For the text-containing cell, return its midpoint in (X, Y) coordinate format. 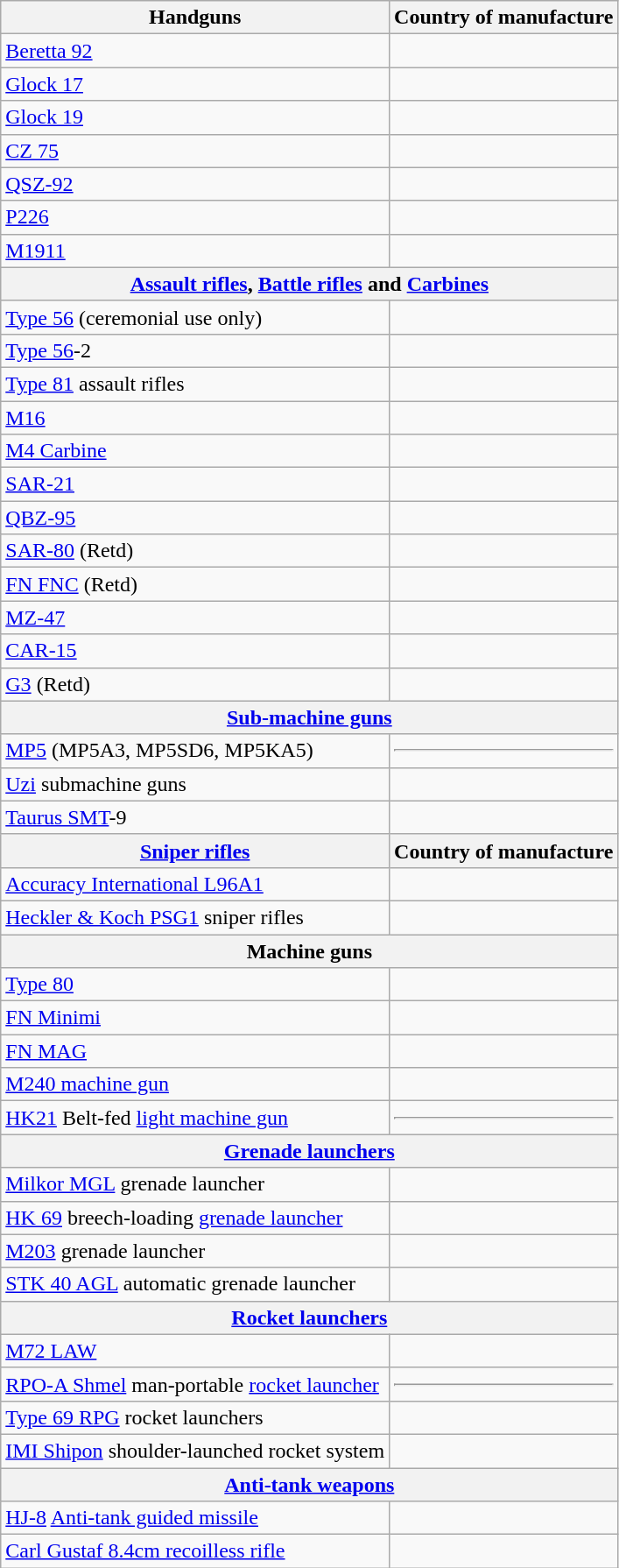
Rocket launchers (310, 1317)
Type 56-2 (195, 350)
Type 80 (195, 985)
QBZ-95 (195, 518)
M1911 (195, 251)
Heckler & Koch PSG1 sniper rifles (195, 917)
Glock 17 (195, 84)
M203 grenade launcher (195, 1251)
Milkor MGL grenade launcher (195, 1184)
Type 56 (ceremonial use only) (195, 317)
CZ 75 (195, 151)
Grenade launchers (310, 1151)
M240 machine gun (195, 1084)
Type 69 RPG rocket launchers (195, 1417)
HK 69 breech-loading grenade launcher (195, 1218)
Assault rifles, Battle rifles and Carbines (310, 284)
Machine guns (310, 950)
FN Minimi (195, 1018)
M4 Carbine (195, 451)
HK21 Belt-fed light machine gun (195, 1118)
FN MAG (195, 1051)
STK 40 AGL automatic grenade launcher (195, 1284)
Handguns (195, 18)
CAR-15 (195, 651)
IMI Shipon shoulder-launched rocket system (195, 1451)
FN FNC (Retd) (195, 584)
Beretta 92 (195, 51)
QSZ-92 (195, 184)
M72 LAW (195, 1351)
Accuracy International L96A1 (195, 884)
SAR-80 (Retd) (195, 551)
RPO-A Shmel man-portable rocket launcher (195, 1384)
HJ-8 Anti-tank guided missile (195, 1518)
Taurus SMT-9 (195, 817)
M16 (195, 418)
Uzi submachine guns (195, 784)
Anti-tank weapons (310, 1485)
Sub-machine guns (310, 717)
MZ-47 (195, 618)
Glock 19 (195, 117)
G3 (Retd) (195, 684)
Carl Gustaf 8.4cm recoilless rifle (195, 1551)
P226 (195, 217)
MP5 (MP5A3, MP5SD6, MP5KA5) (195, 751)
SAR-21 (195, 484)
Sniper rifles (195, 851)
Type 81 assault rifles (195, 384)
